Determine the [X, Y] coordinate at the center of the cell enclosing the given text.  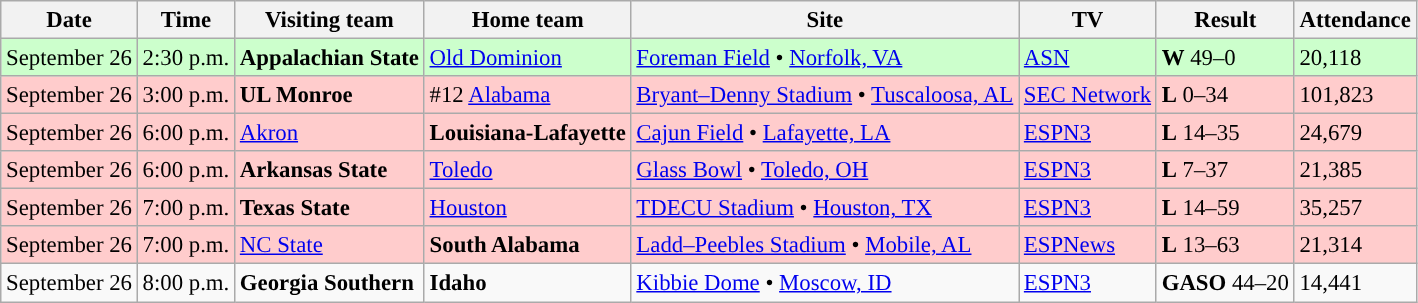
14,441 [1355, 283]
TV [1088, 20]
Akron [330, 133]
Glass Bowl • Toledo, OH [825, 170]
ESPNews [1088, 245]
Site [825, 20]
L 14–59 [1225, 208]
2:30 p.m. [186, 58]
Old Dominion [528, 58]
Attendance [1355, 20]
Time [186, 20]
101,823 [1355, 95]
3:00 p.m. [186, 95]
Home team [528, 20]
Appalachian State [330, 58]
W 49–0 [1225, 58]
#12 Alabama [528, 95]
Toledo [528, 170]
L 7–37 [1225, 170]
SEC Network [1088, 95]
South Alabama [528, 245]
35,257 [1355, 208]
Date [69, 20]
L 13–63 [1225, 245]
20,118 [1355, 58]
GASO 44–20 [1225, 283]
21,314 [1355, 245]
NC State [330, 245]
Visiting team [330, 20]
L 14–35 [1225, 133]
Texas State [330, 208]
Ladd–Peebles Stadium • Mobile, AL [825, 245]
24,679 [1355, 133]
Foreman Field • Norfolk, VA [825, 58]
Cajun Field • Lafayette, LA [825, 133]
Bryant–Denny Stadium • Tuscaloosa, AL [825, 95]
Georgia Southern [330, 283]
L 0–34 [1225, 95]
21,385 [1355, 170]
Louisiana-Lafayette [528, 133]
Idaho [528, 283]
8:00 p.m. [186, 283]
ASN [1088, 58]
UL Monroe [330, 95]
Kibbie Dome • Moscow, ID [825, 283]
Houston [528, 208]
Arkansas State [330, 170]
Result [1225, 20]
TDECU Stadium • Houston, TX [825, 208]
